Provide the (X, Y) coordinate of the cell's center where the given text is located.  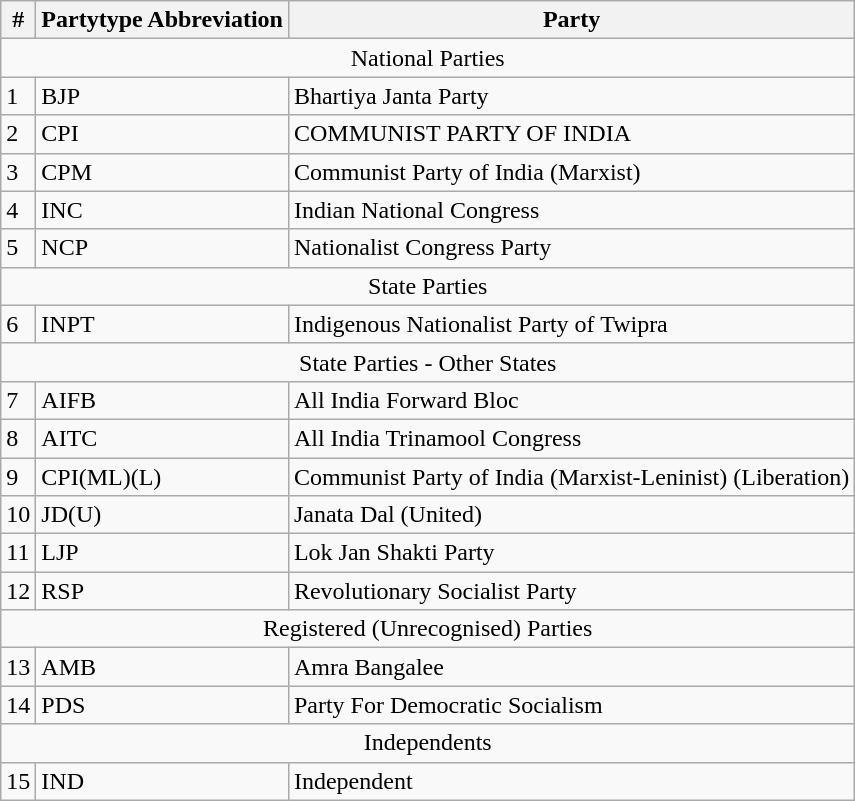
8 (18, 438)
NCP (162, 248)
3 (18, 172)
Party (571, 20)
11 (18, 553)
Indian National Congress (571, 210)
14 (18, 705)
State Parties (428, 286)
9 (18, 477)
Partytype Abbreviation (162, 20)
BJP (162, 96)
National Parties (428, 58)
Revolutionary Socialist Party (571, 591)
JD(U) (162, 515)
1 (18, 96)
CPI (162, 134)
Lok Jan Shakti Party (571, 553)
5 (18, 248)
2 (18, 134)
Party For Democratic Socialism (571, 705)
12 (18, 591)
13 (18, 667)
All India Forward Bloc (571, 400)
LJP (162, 553)
Registered (Unrecognised) Parties (428, 629)
AITC (162, 438)
Independent (571, 781)
10 (18, 515)
CPM (162, 172)
INC (162, 210)
Independents (428, 743)
Indigenous Nationalist Party of Twipra (571, 324)
INPT (162, 324)
AMB (162, 667)
COMMUNIST PARTY OF INDIA (571, 134)
RSP (162, 591)
Bhartiya Janta Party (571, 96)
CPI(ML)(L) (162, 477)
Janata Dal (United) (571, 515)
6 (18, 324)
15 (18, 781)
IND (162, 781)
Communist Party of India (Marxist-Leninist) (Liberation) (571, 477)
Amra Bangalee (571, 667)
AIFB (162, 400)
All India Trinamool Congress (571, 438)
7 (18, 400)
# (18, 20)
State Parties - Other States (428, 362)
PDS (162, 705)
Communist Party of India (Marxist) (571, 172)
Nationalist Congress Party (571, 248)
4 (18, 210)
